Identify which cell holds the provided text, then report its (x, y) central coordinate. 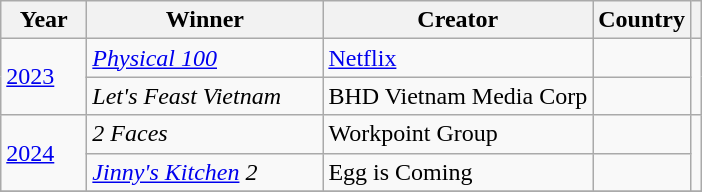
Workpoint Group (458, 134)
Egg is Coming (458, 172)
Let's Feast Vietnam (205, 96)
2024 (44, 153)
Physical 100 (205, 58)
Jinny's Kitchen 2 (205, 172)
Netflix (458, 58)
Creator (458, 20)
BHD Vietnam Media Corp (458, 96)
2 Faces (205, 134)
2023 (44, 77)
Year (44, 20)
Country (642, 20)
Winner (205, 20)
